Identify which cell holds the provided text, then report its [x, y] central coordinate. 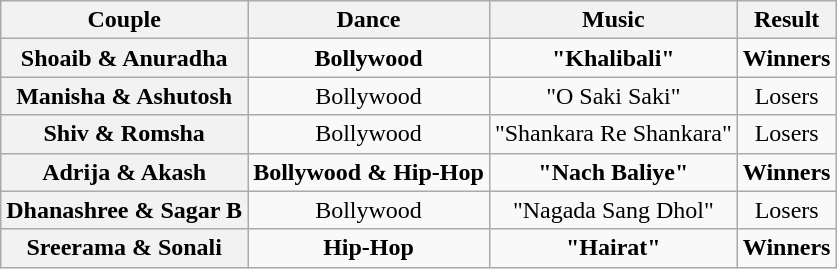
Result [786, 20]
"Nagada Sang Dhol" [613, 210]
Dance [369, 20]
Adrija & Akash [124, 172]
Sreerama & Sonali [124, 248]
Manisha & Ashutosh [124, 96]
"O Saki Saki" [613, 96]
Shoaib & Anuradha [124, 58]
"Khalibali" [613, 58]
Dhanashree & Sagar B [124, 210]
Couple [124, 20]
Bollywood & Hip-Hop [369, 172]
Hip-Hop [369, 248]
"Shankara Re Shankara" [613, 134]
Music [613, 20]
"Nach Baliye" [613, 172]
Shiv & Romsha [124, 134]
"Hairat" [613, 248]
